Output the (X, Y) coordinate of the center of the cell containing the given text.  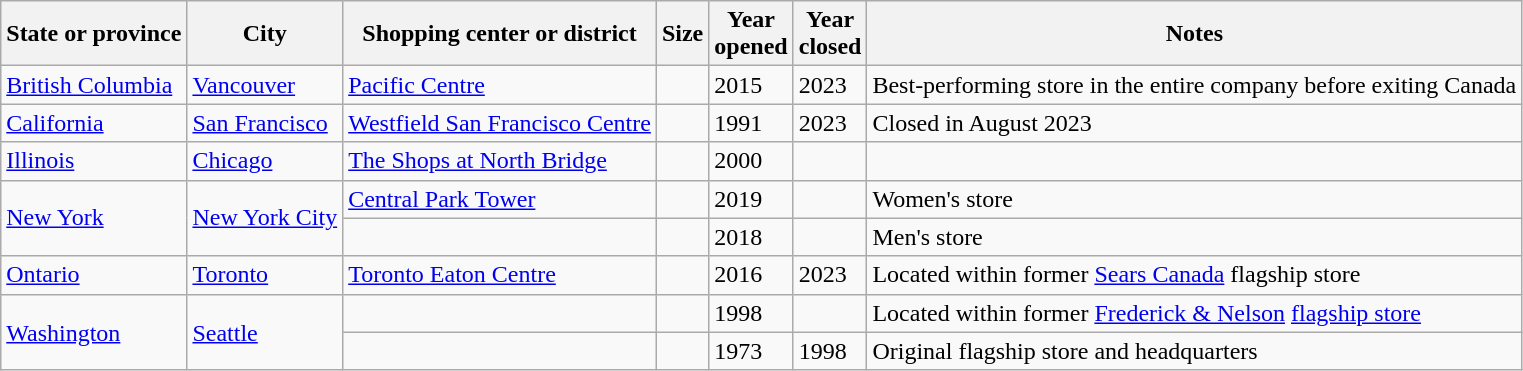
Seattle (265, 332)
Washington (94, 332)
1991 (751, 123)
Pacific Centre (500, 85)
California (94, 123)
Closed in August 2023 (1194, 123)
Men's store (1194, 237)
Women's store (1194, 199)
Located within former Sears Canada flagship store (1194, 275)
Chicago (265, 161)
2016 (751, 275)
San Francisco (265, 123)
Size (682, 34)
New York (94, 218)
Westfield San Francisco Centre (500, 123)
Shopping center or district (500, 34)
1973 (751, 351)
City (265, 34)
Yearopened (751, 34)
British Columbia (94, 85)
New York City (265, 218)
Yearclosed (830, 34)
Toronto Eaton Centre (500, 275)
Illinois (94, 161)
2000 (751, 161)
Central Park Tower (500, 199)
2019 (751, 199)
State or province (94, 34)
The Shops at North Bridge (500, 161)
Notes (1194, 34)
Original flagship store and headquarters (1194, 351)
Toronto (265, 275)
Best-performing store in the entire company before exiting Canada (1194, 85)
2018 (751, 237)
2015 (751, 85)
Ontario (94, 275)
Located within former Frederick & Nelson flagship store (1194, 313)
Vancouver (265, 85)
